Find where the given text appears and provide that cell's center as [x, y] coordinate. 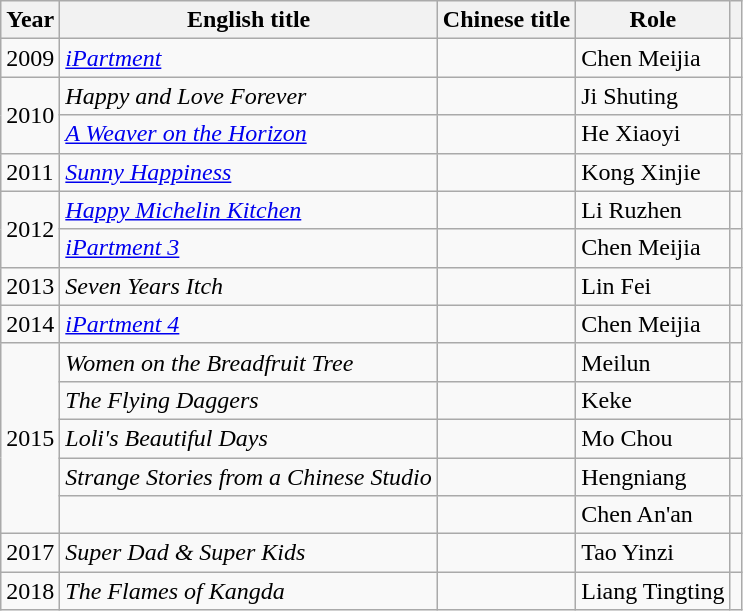
He Xiaoyi [653, 134]
2013 [30, 286]
Happy and Love Forever [249, 96]
2012 [30, 229]
The Flames of Kangda [249, 591]
Loli's Beautiful Days [249, 438]
Chen An'an [653, 515]
Lin Fei [653, 286]
A Weaver on the Horizon [249, 134]
Meilun [653, 362]
Mo Chou [653, 438]
2011 [30, 172]
The Flying Daggers [249, 400]
iPartment [249, 58]
Keke [653, 400]
Super Dad & Super Kids [249, 553]
2015 [30, 438]
Tao Yinzi [653, 553]
iPartment 4 [249, 324]
Year [30, 20]
2017 [30, 553]
Hengniang [653, 477]
iPartment 3 [249, 248]
Ji Shuting [653, 96]
Sunny Happiness [249, 172]
2009 [30, 58]
2018 [30, 591]
Happy Michelin Kitchen [249, 210]
2010 [30, 115]
Li Ruzhen [653, 210]
Seven Years Itch [249, 286]
Liang Tingting [653, 591]
Strange Stories from a Chinese Studio [249, 477]
English title [249, 20]
Women on the Breadfruit Tree [249, 362]
Chinese title [506, 20]
Kong Xinjie [653, 172]
Role [653, 20]
2014 [30, 324]
